Scan for the cell matching the given text and deliver its [x, y] coordinate at center. 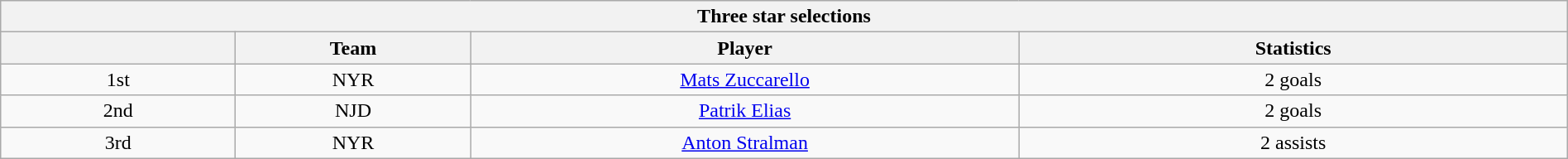
Patrik Elias [744, 111]
3rd [118, 142]
2nd [118, 111]
Three star selections [784, 17]
Team [353, 48]
2 assists [1293, 142]
1st [118, 79]
Anton Stralman [744, 142]
Statistics [1293, 48]
NJD [353, 111]
Mats Zuccarello [744, 79]
Player [744, 48]
